Return the (X, Y) coordinate for the center point of the cell that contains the specified text.  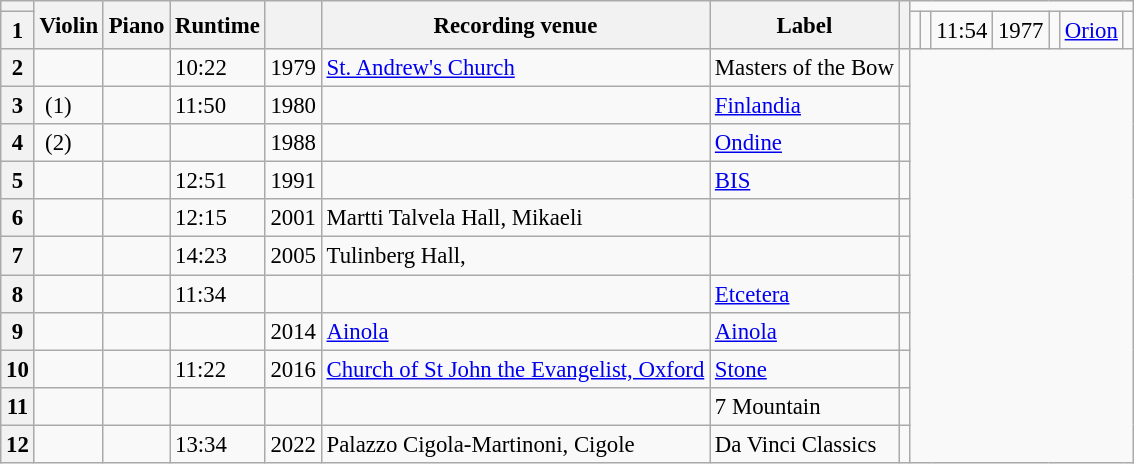
Church of St John the Evangelist, Oxford (515, 369)
11:54 (962, 31)
Piano (136, 25)
2014 (293, 331)
Orion (1091, 31)
10 (18, 369)
3 (18, 106)
Palazzo Cigola-Martinoni, Cigole (515, 444)
Label (805, 25)
BIS (805, 181)
2001 (293, 219)
1988 (293, 143)
2022 (293, 444)
Violin (68, 25)
12:15 (218, 219)
2 (18, 68)
13:34 (218, 444)
6 (18, 219)
Stone (805, 369)
1 (18, 31)
1980 (293, 106)
Ondine (805, 143)
Etcetera (805, 294)
1977 (1021, 31)
11:50 (218, 106)
(1) (68, 106)
St. Andrew's Church (515, 68)
11:22 (218, 369)
14:23 (218, 256)
Recording venue (515, 25)
7 (18, 256)
9 (18, 331)
11 (18, 406)
7 Mountain (805, 406)
1979 (293, 68)
1991 (293, 181)
Martti Talvela Hall, Mikaeli (515, 219)
12:51 (218, 181)
(2) (68, 143)
2016 (293, 369)
4 (18, 143)
2005 (293, 256)
Runtime (218, 25)
12 (18, 444)
Finlandia (805, 106)
5 (18, 181)
8 (18, 294)
10:22 (218, 68)
Da Vinci Classics (805, 444)
Tulinberg Hall, (515, 256)
Masters of the Bow (805, 68)
11:34 (218, 294)
